Provide the (x, y) coordinate of the cell's center where the given text is located.  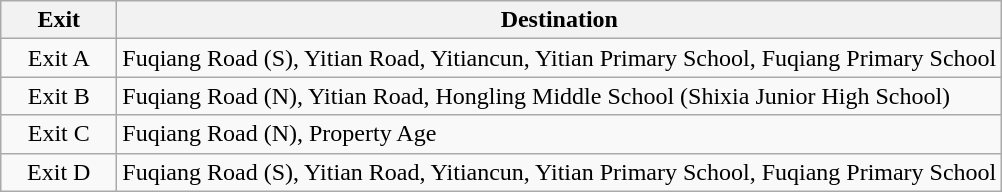
Exit A (59, 58)
Destination (560, 20)
Exit C (59, 134)
Exit B (59, 96)
Fuqiang Road (N), Yitian Road, Hongling Middle School (Shixia Junior High School) (560, 96)
Exit D (59, 172)
Fuqiang Road (N), Property Age (560, 134)
Exit (59, 20)
